For the text-containing cell, return its midpoint in (X, Y) coordinate format. 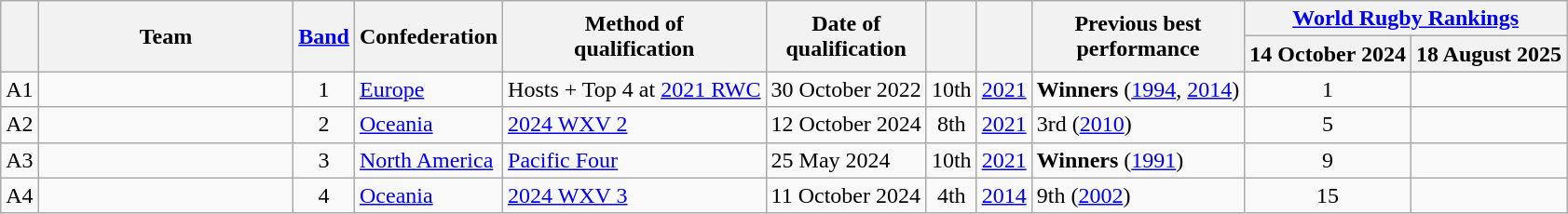
30 October 2022 (846, 89)
14 October 2024 (1329, 54)
Pacific Four (634, 160)
A4 (20, 195)
North America (429, 160)
2024 WXV 3 (634, 195)
12 October 2024 (846, 125)
A3 (20, 160)
11 October 2024 (846, 195)
9 (1329, 160)
Europe (429, 89)
4th (951, 195)
2014 (1004, 195)
Hosts + Top 4 at 2021 RWC (634, 89)
2 (324, 125)
Confederation (429, 36)
18 August 2025 (1489, 54)
Team (166, 36)
Method ofqualification (634, 36)
A1 (20, 89)
Date ofqualification (846, 36)
Band (324, 36)
3 (324, 160)
9th (2002) (1139, 195)
2024 WXV 2 (634, 125)
Winners (1991) (1139, 160)
5 (1329, 125)
A2 (20, 125)
15 (1329, 195)
3rd (2010) (1139, 125)
Winners (1994, 2014) (1139, 89)
8th (951, 125)
World Rugby Rankings (1406, 19)
Previous bestperformance (1139, 36)
25 May 2024 (846, 160)
4 (324, 195)
